Capture the cell that displays the provided text and extract its [X, Y] central coordinate. 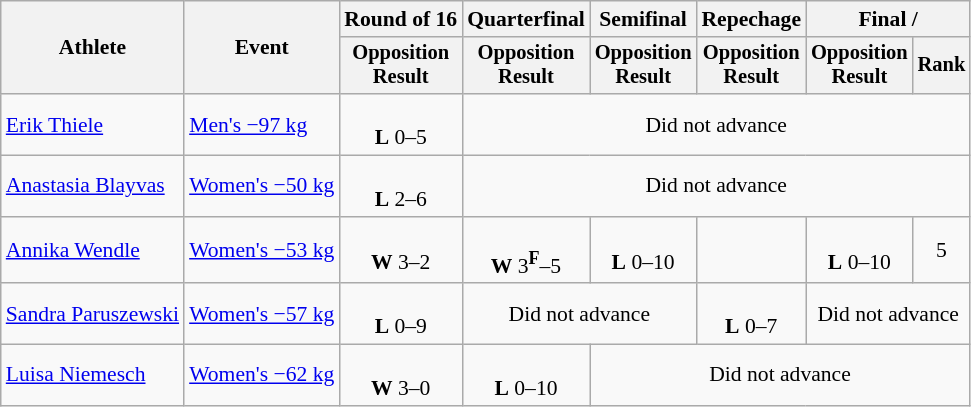
Annika Wendle [92, 250]
W 3F–5 [526, 250]
Final / [888, 19]
L 0–5 [400, 124]
L 0–9 [400, 314]
Men's −97 kg [262, 124]
Women's −50 kg [262, 186]
L 2–6 [400, 186]
Rank [942, 66]
Luisa Niemesch [92, 376]
Anastasia Blayvas [92, 186]
Women's −62 kg [262, 376]
Round of 16 [400, 19]
Event [262, 48]
W 3–2 [400, 250]
Women's −53 kg [262, 250]
L 0–7 [751, 314]
Repechage [751, 19]
Erik Thiele [92, 124]
Quarterfinal [526, 19]
Athlete [92, 48]
Women's −57 kg [262, 314]
Sandra Paruszewski [92, 314]
W 3–0 [400, 376]
Semifinal [644, 19]
5 [942, 250]
